Search for the cell housing the specified text and yield its [X, Y] center coordinate. 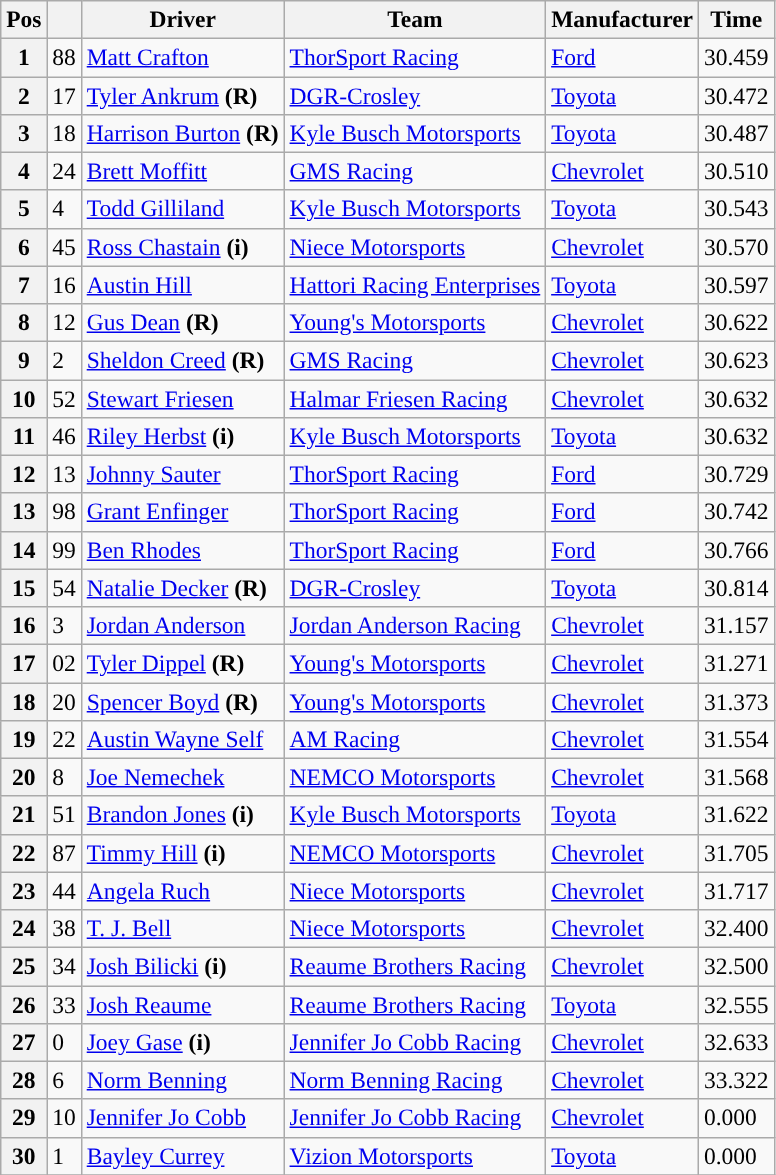
31.717 [736, 891]
31.271 [736, 663]
30.510 [736, 171]
27 [24, 1042]
30.814 [736, 588]
30.472 [736, 95]
31.157 [736, 625]
0 [64, 1042]
21 [24, 815]
Pos [24, 19]
30.622 [736, 322]
7 [24, 285]
Gus Dean (R) [182, 322]
31.705 [736, 853]
Norm Benning [182, 1080]
15 [24, 588]
Jordan Anderson Racing [415, 625]
Todd Gilliland [182, 209]
Austin Wayne Self [182, 739]
32.500 [736, 966]
Manufacturer [622, 19]
31.568 [736, 777]
31.622 [736, 815]
Angela Ruch [182, 891]
T. J. Bell [182, 928]
33.322 [736, 1080]
Tyler Ankrum (R) [182, 95]
51 [64, 815]
Halmar Friesen Racing [415, 398]
30.459 [736, 57]
5 [24, 209]
44 [64, 891]
Time [736, 19]
87 [64, 853]
Austin Hill [182, 285]
Brett Moffitt [182, 171]
Team [415, 19]
88 [64, 57]
32.633 [736, 1042]
30.543 [736, 209]
32.555 [736, 1004]
30.729 [736, 474]
34 [64, 966]
28 [24, 1080]
98 [64, 512]
Timmy Hill (i) [182, 853]
11 [24, 436]
Vizion Motorsports [415, 1156]
Norm Benning Racing [415, 1080]
14 [24, 550]
30.623 [736, 360]
99 [64, 550]
54 [64, 588]
9 [24, 360]
31.373 [736, 701]
31.554 [736, 739]
29 [24, 1118]
Riley Herbst (i) [182, 436]
Josh Bilicki (i) [182, 966]
23 [24, 891]
45 [64, 247]
Tyler Dippel (R) [182, 663]
38 [64, 928]
Sheldon Creed (R) [182, 360]
Ross Chastain (i) [182, 247]
52 [64, 398]
Driver [182, 19]
Harrison Burton (R) [182, 133]
19 [24, 739]
Spencer Boyd (R) [182, 701]
30.487 [736, 133]
Jordan Anderson [182, 625]
Jennifer Jo Cobb [182, 1118]
30.570 [736, 247]
Brandon Jones (i) [182, 815]
Bayley Currey [182, 1156]
30.597 [736, 285]
26 [24, 1004]
Johnny Sauter [182, 474]
Stewart Friesen [182, 398]
Ben Rhodes [182, 550]
Natalie Decker (R) [182, 588]
30.742 [736, 512]
Grant Enfinger [182, 512]
Josh Reaume [182, 1004]
Hattori Racing Enterprises [415, 285]
Joe Nemechek [182, 777]
30 [24, 1156]
46 [64, 436]
30.766 [736, 550]
02 [64, 663]
Matt Crafton [182, 57]
33 [64, 1004]
AM Racing [415, 739]
25 [24, 966]
32.400 [736, 928]
Joey Gase (i) [182, 1042]
